Return [x, y] of the center of cell containing provided text 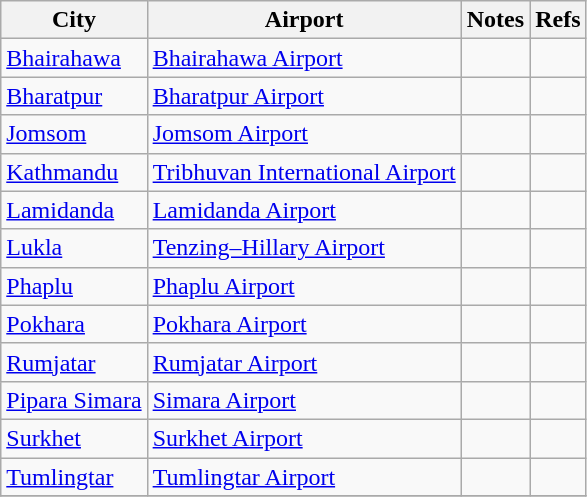
Kathmandu [74, 172]
Lamidanda Airport [304, 210]
Phaplu Airport [304, 286]
Rumjatar [74, 362]
Phaplu [74, 286]
Pokhara [74, 324]
City [74, 20]
Tenzing–Hillary Airport [304, 248]
Bhairahawa [74, 58]
Surkhet [74, 438]
Pokhara Airport [304, 324]
Rumjatar Airport [304, 362]
Tumlingtar [74, 477]
Lamidanda [74, 210]
Bharatpur Airport [304, 96]
Tumlingtar Airport [304, 477]
Bhairahawa Airport [304, 58]
Refs [558, 20]
Bharatpur [74, 96]
Airport [304, 20]
Simara Airport [304, 400]
Jomsom Airport [304, 134]
Surkhet Airport [304, 438]
Lukla [74, 248]
Tribhuvan International Airport [304, 172]
Jomsom [74, 134]
Pipara Simara [74, 400]
Notes [495, 20]
